Locate the cell with the specified text and output its (x, y) center coordinate. 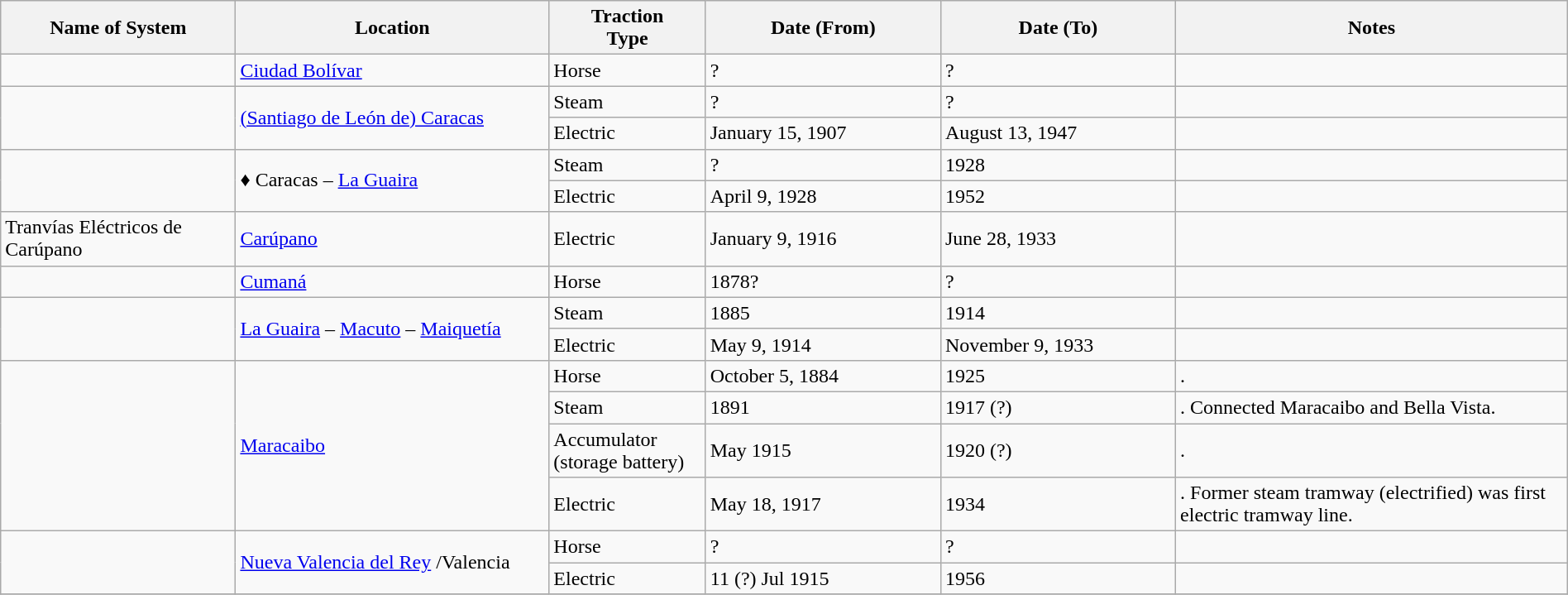
11 (?) Jul 1915 (823, 578)
Location (392, 28)
1885 (823, 313)
Tranvías Eléctricos de Carúpano (118, 238)
(Santiago de León de) Caracas (392, 118)
1952 (1058, 196)
Accumulator (storage battery) (627, 450)
November 9, 1933 (1058, 344)
♦ Caracas – La Guaira (392, 180)
1891 (823, 407)
Carúpano (392, 238)
1934 (1058, 505)
Date (To) (1058, 28)
Name of System (118, 28)
La Guaira – Macuto – Maiquetía (392, 329)
Ciudad Bolívar (392, 70)
. Former steam tramway (electrified) was first electric tramway line. (1372, 505)
April 9, 1928 (823, 196)
1917 (?) (1058, 407)
Notes (1372, 28)
June 28, 1933 (1058, 238)
1920 (?) (1058, 450)
May 1915 (823, 450)
May 18, 1917 (823, 505)
Maracaibo (392, 445)
TractionType (627, 28)
. Connected Maracaibo and Bella Vista. (1372, 407)
January 9, 1916 (823, 238)
Date (From) (823, 28)
August 13, 1947 (1058, 133)
May 9, 1914 (823, 344)
1925 (1058, 376)
1956 (1058, 578)
Cumaná (392, 281)
1928 (1058, 165)
January 15, 1907 (823, 133)
Nueva Valencia del Rey /Valencia (392, 563)
1914 (1058, 313)
1878? (823, 281)
October 5, 1884 (823, 376)
